Determine the [x, y] coordinate at the center of the cell enclosing the given text.  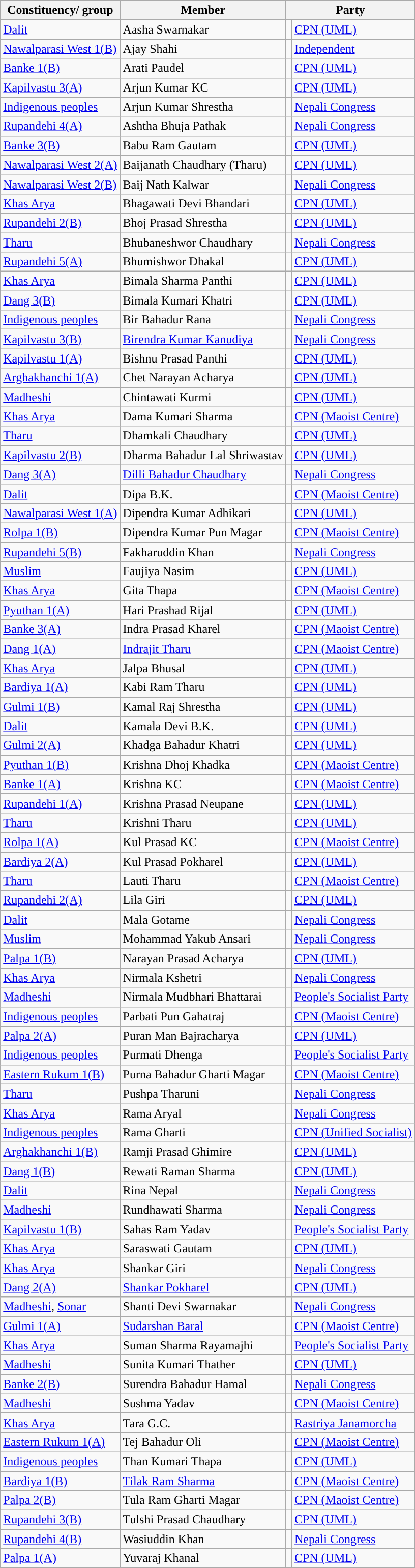
Mala Gotame [203, 920]
Rupandehi 5(B) [60, 552]
Constituency/ group [60, 10]
Hari Prashad Rijal [203, 610]
Bhubaneshwor Chaudhary [203, 243]
Bir Bahadur Rana [203, 320]
Birendra Kumar Kanudiya [203, 339]
Rupandehi 4(B) [60, 1539]
Arati Paudel [203, 68]
Mohammad Yakub Ansari [203, 939]
Kapilvastu 1(A) [60, 358]
Bardiya 1(A) [60, 687]
Banke 3(A) [60, 629]
Tula Ram Gharti Magar [203, 1500]
Ramji Prasad Ghimire [203, 1152]
Kabi Ram Tharu [203, 687]
Madheshi, Sonar [60, 1307]
Kapilvastu 1(B) [60, 1229]
Kamala Devi B.K. [203, 726]
Kamal Raj Shrestha [203, 707]
Baijanath Chaudhary (Tharu) [203, 165]
Nawalparasi West 1(A) [60, 513]
Palpa 1(A) [60, 1558]
Bimala Sharma Panthi [203, 281]
Nirmala Mudbhari Bhattarai [203, 997]
Krishna Dhoj Khadka [203, 765]
Shankar Pokharel [203, 1287]
Independent [353, 49]
Faujiya Nasim [203, 571]
Wasiuddin Khan [203, 1539]
Indrajit Tharu [203, 649]
Shankar Giri [203, 1268]
Rina Nepal [203, 1191]
Nawalparasi West 2(A) [60, 165]
Gita Thapa [203, 591]
Narayan Prasad Acharya [203, 958]
Ajay Shahi [203, 49]
Banke 1(A) [60, 784]
Banke 1(B) [60, 68]
Dharma Bahadur Lal Shriwastav [203, 455]
Gulmi 1(A) [60, 1326]
Rupandehi 3(B) [60, 1520]
Krishna KC [203, 784]
Bardiya 1(B) [60, 1481]
Palpa 1(B) [60, 958]
Surendra Bahadur Hamal [203, 1384]
Than Kumari Thapa [203, 1461]
Dama Kumari Sharma [203, 416]
Dipendra Kumar Adhikari [203, 513]
Dipendra Kumar Pun Magar [203, 532]
Parbati Pun Gahatraj [203, 1016]
Rastriya Janamorcha [353, 1423]
Dang 3(A) [60, 474]
Yuvaraj Khanal [203, 1558]
Ashtha Bhuja Pathak [203, 126]
Bhagawati Devi Bhandari [203, 203]
Dang 3(B) [60, 300]
Fakharuddin Khan [203, 552]
Banke 2(B) [60, 1384]
Lila Giri [203, 900]
Bhoj Prasad Shrestha [203, 223]
Dhamkali Chaudhary [203, 436]
Chet Narayan Acharya [203, 378]
Nawalparasi West 1(B) [60, 49]
Pyuthan 1(A) [60, 610]
Sahas Ram Yadav [203, 1229]
Jalpa Bhusal [203, 668]
Rupandehi 2(B) [60, 223]
Rolpa 1(A) [60, 842]
Nirmala Kshetri [203, 978]
Eastern Rukum 1(B) [60, 1074]
Tara G.C. [203, 1423]
Nawalparasi West 2(B) [60, 184]
Purna Bahadur Gharti Magar [203, 1074]
Sudarshan Baral [203, 1326]
Arjun Kumar KC [203, 87]
Baij Nath Kalwar [203, 184]
Palpa 2(A) [60, 1036]
Bimala Kumari Khatri [203, 300]
Dang 1(A) [60, 649]
Purmati Dhenga [203, 1055]
Party [350, 10]
Dipa B.K. [203, 494]
Kul Prasad KC [203, 842]
Krishna Prasad Neupane [203, 803]
Chintawati Kurmi [203, 397]
Palpa 2(B) [60, 1500]
Gulmi 2(A) [60, 745]
Gulmi 1(B) [60, 707]
Rupandehi 2(A) [60, 900]
Tej Bahadur Oli [203, 1442]
Rupandehi 4(A) [60, 126]
Member [203, 10]
Rewati Raman Sharma [203, 1171]
Rundhawati Sharma [203, 1210]
Puran Man Bajracharya [203, 1036]
Babu Ram Gautam [203, 145]
Arghakhanchi 1(A) [60, 378]
Tilak Ram Sharma [203, 1481]
Banke 3(B) [60, 145]
Krishni Tharu [203, 823]
Bhumishwor Dhakal [203, 262]
Dang 2(A) [60, 1287]
Eastern Rukum 1(A) [60, 1442]
Lauti Tharu [203, 881]
Rama Gharti [203, 1132]
Aasha Swarnakar [203, 29]
Indra Prasad Kharel [203, 629]
Arghakhanchi 1(B) [60, 1152]
Shanti Devi Swarnakar [203, 1307]
Khadga Bahadur Khatri [203, 745]
Sushma Yadav [203, 1403]
Kapilvastu 3(A) [60, 87]
Rupandehi 5(A) [60, 262]
Pushpa Tharuni [203, 1094]
Pyuthan 1(B) [60, 765]
Kapilvastu 3(B) [60, 339]
Arjun Kumar Shrestha [203, 107]
Saraswati Gautam [203, 1249]
Kapilvastu 2(B) [60, 455]
Rupandehi 1(A) [60, 803]
Bishnu Prasad Panthi [203, 358]
Rolpa 1(B) [60, 532]
Dang 1(B) [60, 1171]
Kul Prasad Pokharel [203, 862]
Tulshi Prasad Chaudhary [203, 1520]
Rama Aryal [203, 1113]
Bardiya 2(A) [60, 862]
Sunita Kumari Thather [203, 1365]
Suman Sharma Rayamajhi [203, 1345]
CPN (Unified Socialist) [353, 1132]
Dilli Bahadur Chaudhary [203, 474]
